For the text-containing cell, return its midpoint in (x, y) coordinate format. 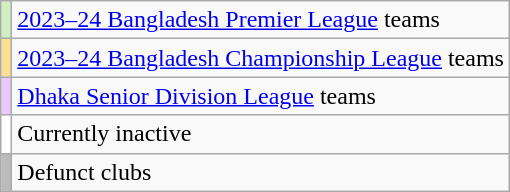
2023–24 Bangladesh Premier League teams (261, 20)
Defunct clubs (261, 172)
Currently inactive (261, 134)
Dhaka Senior Division League teams (261, 96)
2023–24 Bangladesh Championship League teams (261, 58)
